Scan for the cell matching the given text and deliver its (x, y) coordinate at center. 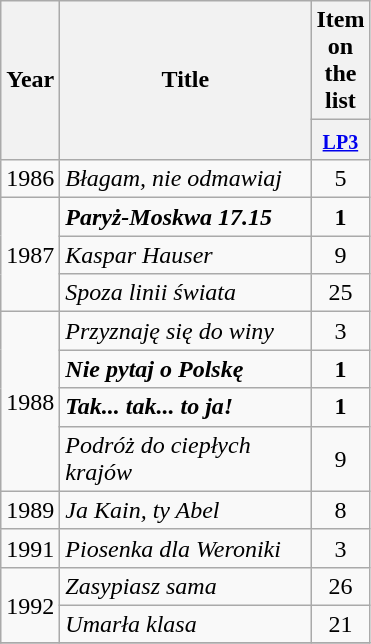
Ja Kain, ty Abel (186, 510)
Przyznaję się do winy (186, 331)
Nie pytaj o Polskę (186, 369)
8 (340, 510)
Paryż-Moskwa 17.15 (186, 217)
1987 (30, 255)
Błagam, nie odmawiaj (186, 179)
Spoza linii świata (186, 293)
26 (340, 586)
21 (340, 624)
Zasypiasz sama (186, 586)
Umarła klasa (186, 624)
1989 (30, 510)
1986 (30, 179)
Item on the list (340, 60)
Title (186, 80)
Year (30, 80)
Kaspar Hauser (186, 255)
Podróż do ciepłych krajów (186, 458)
1988 (30, 402)
1991 (30, 548)
1992 (30, 605)
LP3 (340, 140)
Tak... tak... to ja! (186, 407)
5 (340, 179)
Piosenka dla Weroniki (186, 548)
25 (340, 293)
